Find where the given text appears and provide that cell's center as (x, y) coordinate. 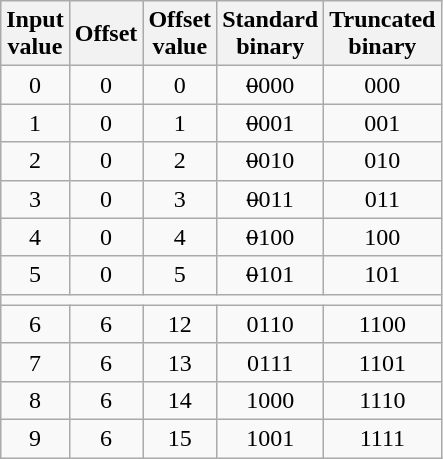
15 (180, 438)
0100 (270, 237)
1000 (270, 400)
100 (382, 237)
12 (180, 324)
101 (382, 275)
000 (382, 85)
1110 (382, 400)
Offset (106, 34)
0011 (270, 199)
Offsetvalue (180, 34)
9 (35, 438)
0001 (270, 123)
Inputvalue (35, 34)
011 (382, 199)
0000 (270, 85)
010 (382, 161)
13 (180, 362)
1101 (382, 362)
0010 (270, 161)
0110 (270, 324)
0111 (270, 362)
001 (382, 123)
1111 (382, 438)
1100 (382, 324)
Truncatedbinary (382, 34)
14 (180, 400)
8 (35, 400)
Standardbinary (270, 34)
1001 (270, 438)
0101 (270, 275)
7 (35, 362)
